Return [x, y] of the center of cell containing provided text 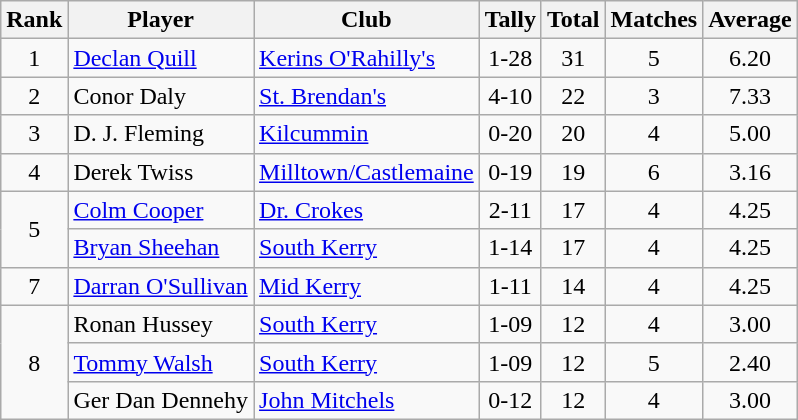
6.20 [750, 58]
Dr. Crokes [367, 210]
Tommy Walsh [161, 362]
Club [367, 20]
2 [34, 96]
2-11 [510, 210]
14 [573, 286]
2.40 [750, 362]
Matches [654, 20]
20 [573, 134]
Mid Kerry [367, 286]
Conor Daly [161, 96]
Kerins O'Rahilly's [367, 58]
John Mitchels [367, 400]
Ger Dan Dennehy [161, 400]
Average [750, 20]
0-12 [510, 400]
Player [161, 20]
6 [654, 172]
1-11 [510, 286]
4-10 [510, 96]
Rank [34, 20]
Kilcummin [367, 134]
1 [34, 58]
D. J. Fleming [161, 134]
Milltown/Castlemaine [367, 172]
Tally [510, 20]
8 [34, 362]
7 [34, 286]
3.16 [750, 172]
Ronan Hussey [161, 324]
Derek Twiss [161, 172]
0-20 [510, 134]
Bryan Sheehan [161, 248]
Darran O'Sullivan [161, 286]
Declan Quill [161, 58]
1-28 [510, 58]
0-19 [510, 172]
Colm Cooper [161, 210]
7.33 [750, 96]
St. Brendan's [367, 96]
19 [573, 172]
22 [573, 96]
1-14 [510, 248]
Total [573, 20]
5.00 [750, 134]
31 [573, 58]
